Detect which cell encompasses the target text, then output its [x, y] center coordinate. 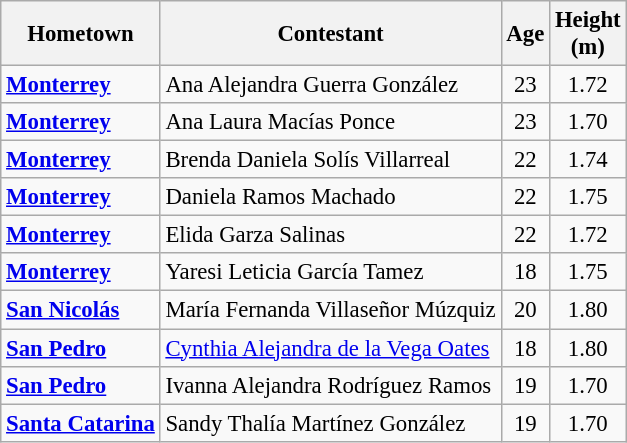
Ivanna Alejandra Rodríguez Ramos [330, 385]
Brenda Daniela Solís Villarreal [330, 160]
Height (m) [588, 34]
Daniela Ramos Machado [330, 197]
20 [526, 310]
María Fernanda Villaseñor Múzquiz [330, 310]
Age [526, 34]
Santa Catarina [80, 423]
San Nicolás [80, 310]
1.74 [588, 160]
Elida Garza Salinas [330, 235]
Ana Laura Macías Ponce [330, 122]
Contestant [330, 34]
Hometown [80, 34]
Cynthia Alejandra de la Vega Oates [330, 348]
Sandy Thalía Martínez González [330, 423]
Yaresi Leticia García Tamez [330, 273]
Ana Alejandra Guerra González [330, 85]
